From the cell containing the given text, extract its center point as (X, Y) coordinate. 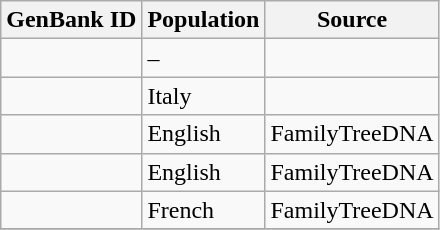
– (204, 58)
French (204, 210)
Population (204, 20)
GenBank ID (72, 20)
Source (352, 20)
Italy (204, 96)
